Provide the (X, Y) coordinate of the cell's center where the given text is located.  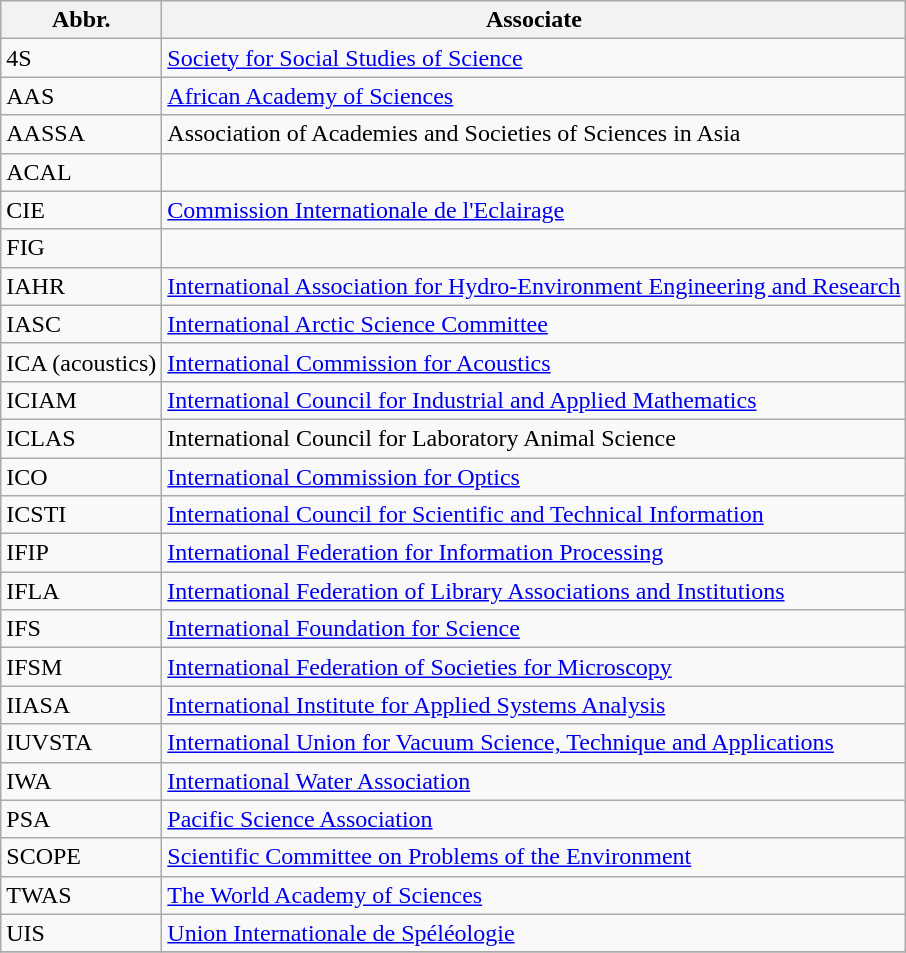
IIASA (82, 705)
Scientific Committee on Problems of the Environment (534, 857)
CIE (82, 210)
SCOPE (82, 857)
IFSM (82, 667)
IFS (82, 629)
Union Internationale de Spéléologie (534, 933)
International Institute for Applied Systems Analysis (534, 705)
Society for Social Studies of Science (534, 58)
International Federation for Information Processing (534, 553)
International Commission for Optics (534, 477)
International Foundation for Science (534, 629)
4S (82, 58)
Associate (534, 20)
International Federation of Societies for Microscopy (534, 667)
IFLA (82, 591)
International Association for Hydro-Environment Engineering and Research (534, 286)
UIS (82, 933)
Association of Academies and Societies of Sciences in Asia (534, 134)
International Arctic Science Committee (534, 324)
International Union for Vacuum Science, Technique and Applications (534, 743)
IUVSTA (82, 743)
International Federation of Library Associations and Institutions (534, 591)
International Council for Scientific and Technical Information (534, 515)
IASC (82, 324)
IWA (82, 781)
International Water Association (534, 781)
IFIP (82, 553)
International Council for Industrial and Applied Mathematics (534, 400)
ICLAS (82, 438)
ICSTI (82, 515)
ICIAM (82, 400)
AAS (82, 96)
TWAS (82, 895)
FIG (82, 248)
ACAL (82, 172)
ICA (acoustics) (82, 362)
ICO (82, 477)
AASSA (82, 134)
Commission Internationale de l'Eclairage (534, 210)
Abbr. (82, 20)
International Commission for Acoustics (534, 362)
PSA (82, 819)
The World Academy of Sciences (534, 895)
African Academy of Sciences (534, 96)
International Council for Laboratory Animal Science (534, 438)
Pacific Science Association (534, 819)
IAHR (82, 286)
